Search for the cell housing the specified text and yield its [X, Y] center coordinate. 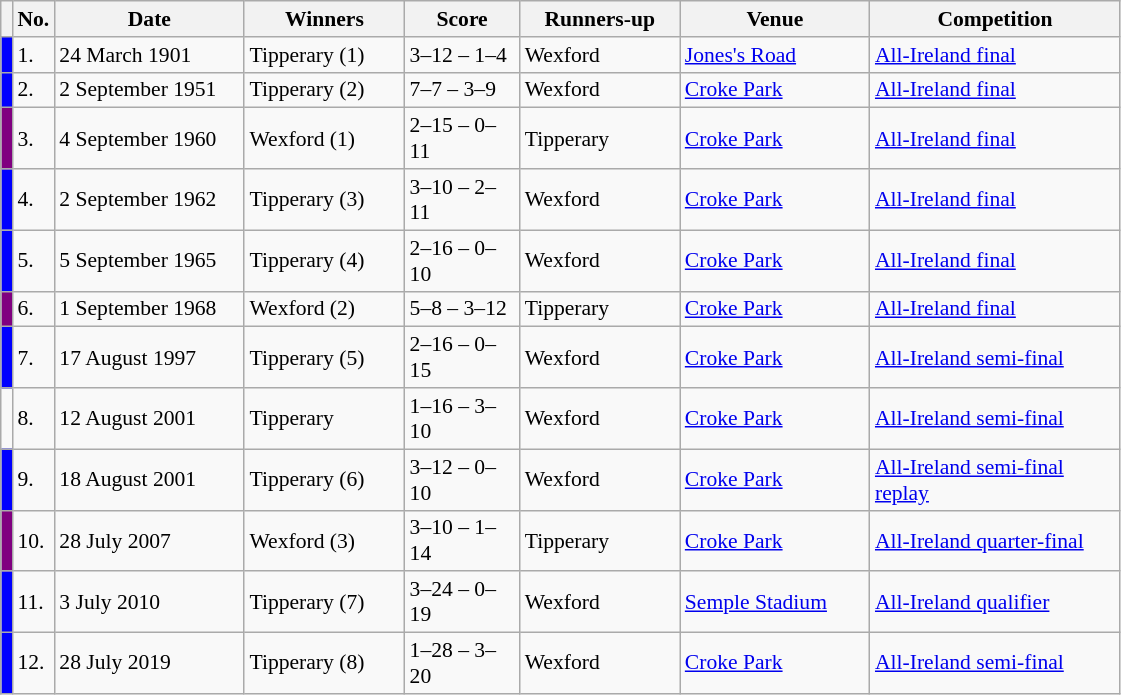
Tipperary (5) [324, 358]
Tipperary (6) [324, 480]
5–8 – 3–12 [462, 309]
12 August 2001 [149, 418]
18 August 2001 [149, 480]
28 July 2019 [149, 664]
Winners [324, 19]
2 September 1962 [149, 200]
Tipperary (1) [324, 55]
Date [149, 19]
6. [33, 309]
2–16 – 0–15 [462, 358]
Jones's Road [775, 55]
Runners-up [600, 19]
1 September 1968 [149, 309]
All-Ireland quarter-final [995, 540]
Tipperary (8) [324, 664]
Venue [775, 19]
7–7 – 3–9 [462, 90]
2–15 – 0–11 [462, 138]
11. [33, 602]
12. [33, 664]
Tipperary (4) [324, 260]
4 September 1960 [149, 138]
2. [33, 90]
Wexford (2) [324, 309]
3–24 – 0–19 [462, 602]
1–16 – 3–10 [462, 418]
Score [462, 19]
3 July 2010 [149, 602]
1–28 – 3–20 [462, 664]
17 August 1997 [149, 358]
Tipperary (2) [324, 90]
Wexford (1) [324, 138]
All-Ireland qualifier [995, 602]
3–12 – 1–4 [462, 55]
2–16 – 0–10 [462, 260]
7. [33, 358]
Wexford (3) [324, 540]
Tipperary (3) [324, 200]
2 September 1951 [149, 90]
3. [33, 138]
All-Ireland semi-final replay [995, 480]
3–12 – 0–10 [462, 480]
No. [33, 19]
10. [33, 540]
24 March 1901 [149, 55]
5 September 1965 [149, 260]
1. [33, 55]
8. [33, 418]
9. [33, 480]
Competition [995, 19]
3–10 – 2–11 [462, 200]
4. [33, 200]
3–10 – 1–14 [462, 540]
28 July 2007 [149, 540]
5. [33, 260]
Semple Stadium [775, 602]
Tipperary (7) [324, 602]
